Identify which cell holds the provided text, then report its (X, Y) central coordinate. 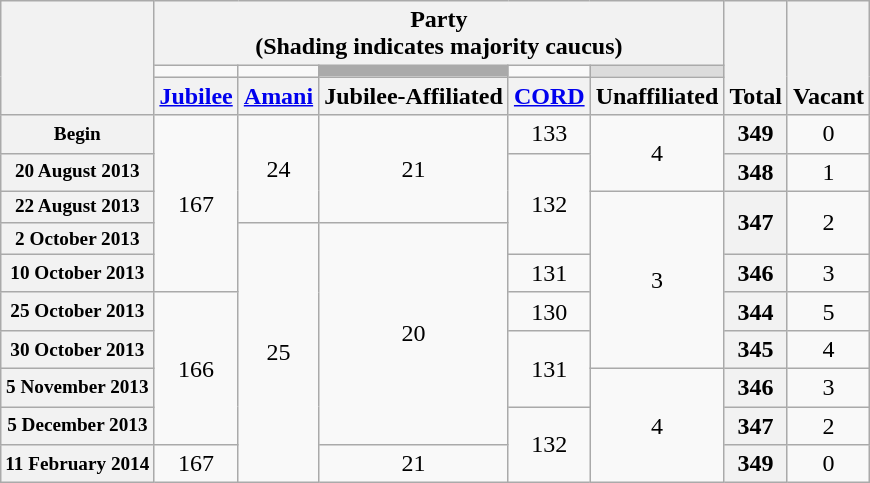
Vacant (828, 58)
344 (756, 311)
130 (549, 311)
30 October 2013 (78, 349)
Party (Shading indicates majority caucus) (439, 34)
Jubilee-Affiliated (414, 96)
20 (414, 334)
22 August 2013 (78, 207)
133 (549, 134)
5 (828, 311)
25 October 2013 (78, 311)
345 (756, 349)
5 December 2013 (78, 426)
5 November 2013 (78, 388)
166 (196, 368)
Unaffiliated (657, 96)
CORD (549, 96)
24 (278, 169)
20 August 2013 (78, 172)
10 October 2013 (78, 273)
2 October 2013 (78, 239)
1 (828, 172)
Amani (278, 96)
348 (756, 172)
11 February 2014 (78, 464)
25 (278, 353)
Begin (78, 134)
Jubilee (196, 96)
Total (756, 58)
